Provide the [x, y] coordinate of the cell's center where the given text is located.  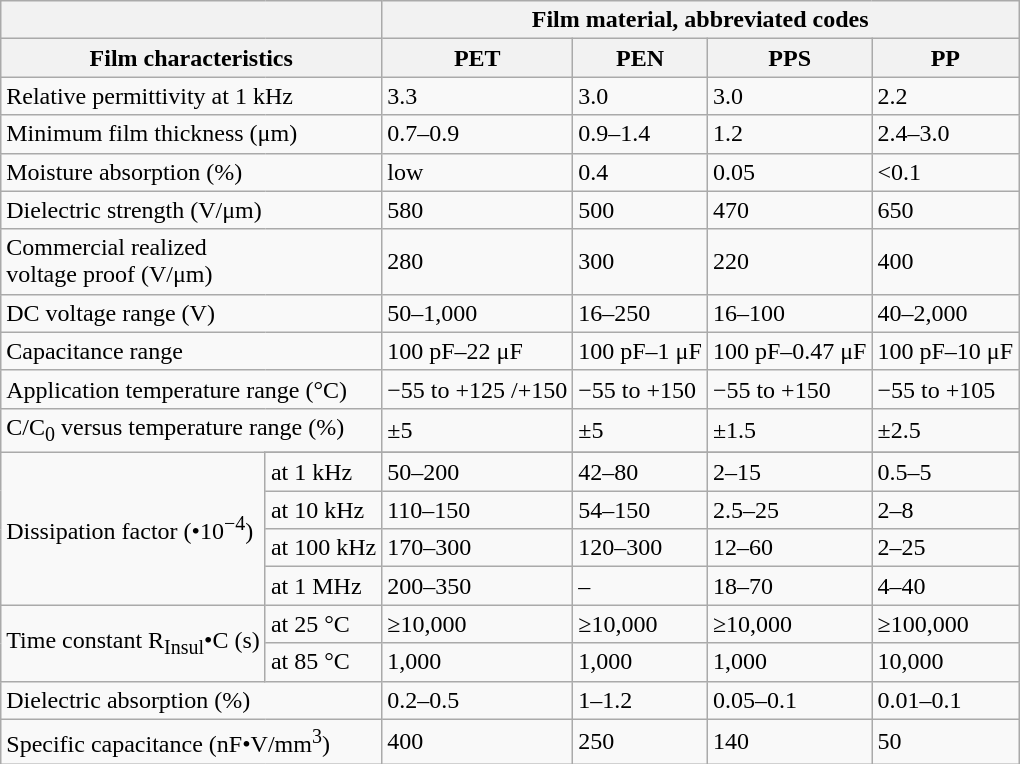
−55 to +125 /+150 [478, 389]
<0.1 [946, 172]
2–8 [946, 510]
Capacitance range [192, 351]
≥100,000 [946, 624]
0.7–0.9 [478, 134]
100 pF–0.47 μF [790, 351]
120–300 [640, 548]
4–40 [946, 586]
2.4–3.0 [946, 134]
at 1 kHz [323, 472]
Minimum film thickness (μm) [192, 134]
16–100 [790, 313]
12–60 [790, 548]
3.3 [478, 96]
±2.5 [946, 430]
at 100 kHz [323, 548]
±1.5 [790, 430]
0.5–5 [946, 472]
10,000 [946, 662]
100 pF–10 μF [946, 351]
50–200 [478, 472]
40–2,000 [946, 313]
low [478, 172]
at 85 °C [323, 662]
−55 to +105 [946, 389]
Commercial realizedvoltage proof (V/μm) [192, 262]
0.05–0.1 [790, 700]
50 [946, 742]
470 [790, 210]
500 [640, 210]
0.01–0.1 [946, 700]
280 [478, 262]
Film characteristics [192, 58]
Film material, abbreviated codes [700, 20]
170–300 [478, 548]
PP [946, 58]
54–150 [640, 510]
Dissipation factor (•10−4) [134, 529]
200–350 [478, 586]
580 [478, 210]
0.4 [640, 172]
0.9–1.4 [640, 134]
16–250 [640, 313]
250 [640, 742]
PPS [790, 58]
100 pF–1 μF [640, 351]
0.05 [790, 172]
42–80 [640, 472]
Application temperature range (°C) [192, 389]
Relative permittivity at 1 kHz [192, 96]
2–25 [946, 548]
650 [946, 210]
100 pF–22 μF [478, 351]
Specific capacitance (nF•V/mm3) [192, 742]
2–15 [790, 472]
at 25 °C [323, 624]
at 10 kHz [323, 510]
DC voltage range (V) [192, 313]
Dielectric strength (V/μm) [192, 210]
300 [640, 262]
– [640, 586]
220 [790, 262]
110–150 [478, 510]
0.2–0.5 [478, 700]
2.5–25 [790, 510]
Dielectric absorption (%) [192, 700]
C/C0 versus temperature range (%) [192, 430]
1.2 [790, 134]
18–70 [790, 586]
PEN [640, 58]
50–1,000 [478, 313]
2.2 [946, 96]
1–1.2 [640, 700]
PET [478, 58]
140 [790, 742]
at 1 MHz [323, 586]
Time constant RInsul•C (s) [134, 643]
Moisture absorption (%) [192, 172]
